For the text-containing cell, return its midpoint in [x, y] coordinate format. 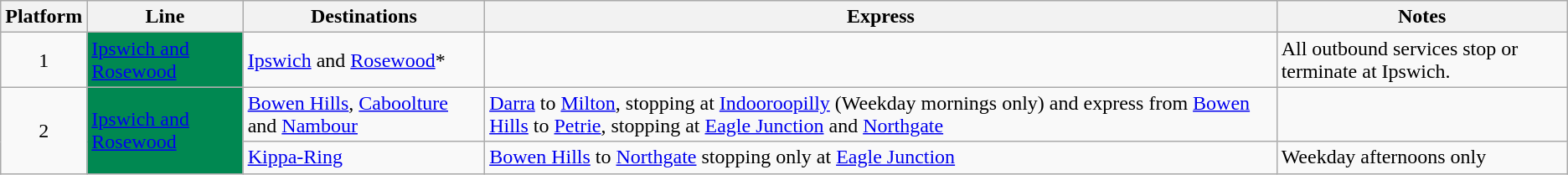
Bowen Hills to Northgate stopping only at Eagle Junction [881, 157]
Platform [44, 17]
Bowen Hills, Caboolture and Nambour [364, 114]
Weekday afternoons only [1422, 157]
1 [44, 60]
Line [165, 17]
Ipswich and Rosewood* [364, 60]
Destinations [364, 17]
2 [44, 131]
Darra to Milton, stopping at Indooroopilly (Weekday mornings only) and express from Bowen Hills to Petrie, stopping at Eagle Junction and Northgate [881, 114]
All outbound services stop or terminate at Ipswich. [1422, 60]
Notes [1422, 17]
Kippa-Ring [364, 157]
Express [881, 17]
